Capture the cell that displays the provided text and extract its (X, Y) central coordinate. 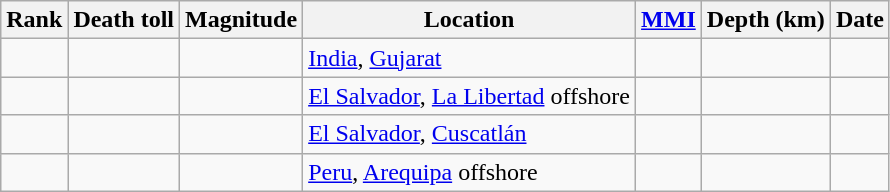
Magnitude (242, 20)
El Salvador, La Libertad offshore (470, 96)
Peru, Arequipa offshore (470, 172)
Date (860, 20)
India, Gujarat (470, 58)
Rank (34, 20)
Location (470, 20)
Depth (km) (766, 20)
MMI (669, 20)
El Salvador, Cuscatlán (470, 134)
Death toll (124, 20)
